Return [x, y] of the center of cell containing provided text 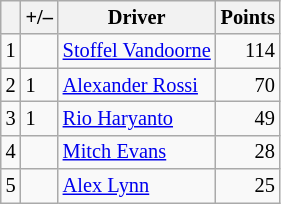
3 [11, 118]
49 [248, 118]
Alex Lynn [137, 186]
25 [248, 186]
28 [248, 152]
Points [248, 17]
4 [11, 152]
2 [11, 85]
Alexander Rossi [137, 85]
+/– [40, 17]
70 [248, 85]
Mitch Evans [137, 152]
Driver [137, 17]
5 [11, 186]
Rio Haryanto [137, 118]
114 [248, 51]
Stoffel Vandoorne [137, 51]
